Scan for the cell matching the given text and deliver its [x, y] coordinate at center. 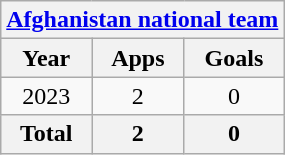
Total [46, 134]
Year [46, 58]
Apps [138, 58]
2023 [46, 96]
Afghanistan national team [142, 20]
Goals [234, 58]
